For the text-containing cell, return its midpoint in (X, Y) coordinate format. 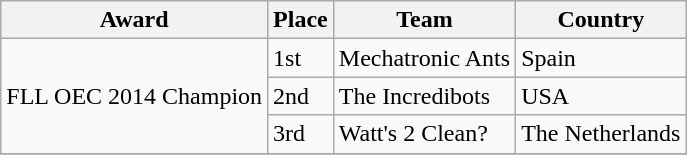
The Incredibots (424, 96)
1st (301, 58)
USA (601, 96)
Mechatronic Ants (424, 58)
Watt's 2 Clean? (424, 134)
FLL OEC 2014 Champion (134, 96)
The Netherlands (601, 134)
Award (134, 20)
Place (301, 20)
Spain (601, 58)
Team (424, 20)
2nd (301, 96)
3rd (301, 134)
Country (601, 20)
